Determine the [X, Y] coordinate at the center of the cell enclosing the given text.  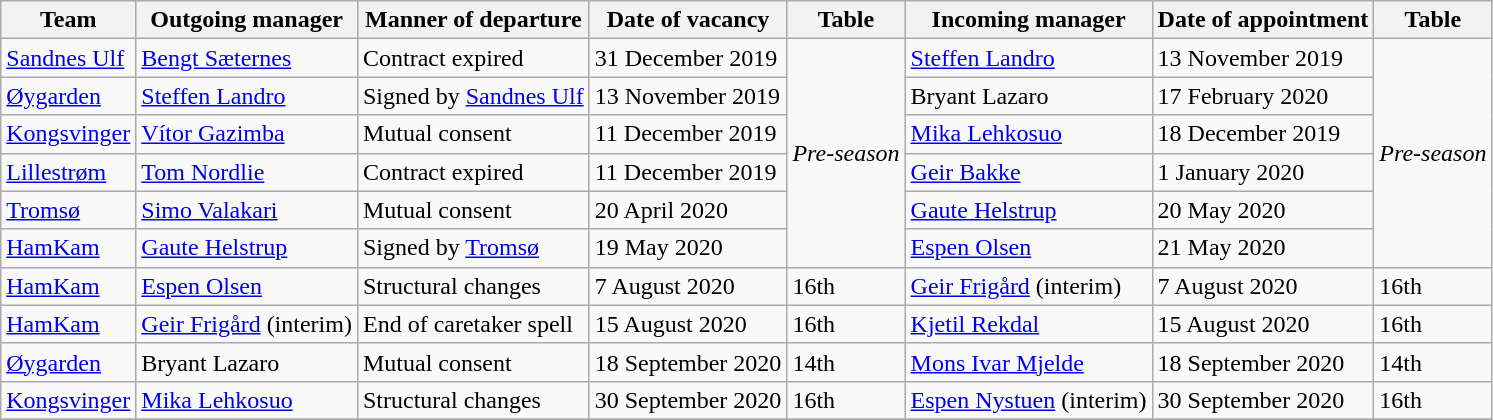
Outgoing manager [247, 20]
Simo Valakari [247, 210]
Tom Nordlie [247, 172]
1 January 2020 [1263, 172]
Mons Ivar Mjelde [1028, 362]
21 May 2020 [1263, 248]
Date of vacancy [688, 20]
Bengt Sæternes [247, 58]
Signed by Tromsø [473, 248]
20 April 2020 [688, 210]
Vítor Gazimba [247, 134]
18 December 2019 [1263, 134]
Incoming manager [1028, 20]
Signed by Sandnes Ulf [473, 96]
Lillestrøm [68, 172]
Geir Bakke [1028, 172]
Sandnes Ulf [68, 58]
31 December 2019 [688, 58]
Espen Nystuen (interim) [1028, 400]
19 May 2020 [688, 248]
Team [68, 20]
Tromsø [68, 210]
Kjetil Rekdal [1028, 324]
Date of appointment [1263, 20]
Manner of departure [473, 20]
End of caretaker spell [473, 324]
20 May 2020 [1263, 210]
17 February 2020 [1263, 96]
